Extract the [X, Y] coordinate from the center of the cell holding the provided text.  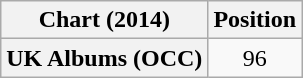
Chart (2014) [104, 20]
96 [255, 58]
Position [255, 20]
UK Albums (OCC) [104, 58]
